Output the (X, Y) coordinate of the center of the cell containing the given text.  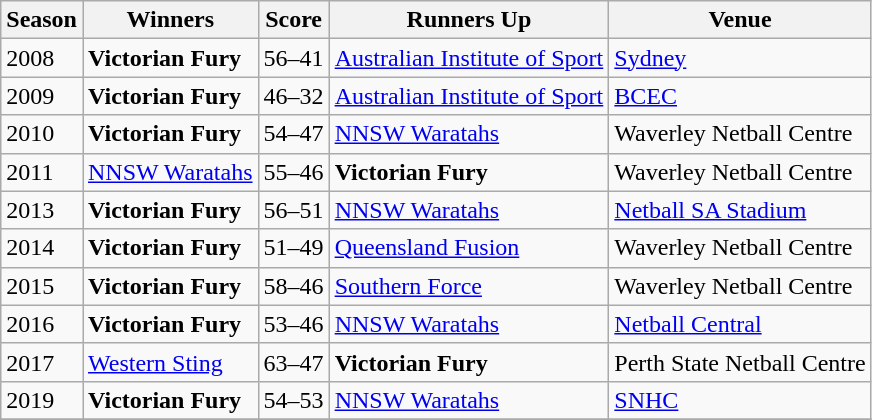
Winners (170, 20)
2017 (42, 362)
2014 (42, 248)
2008 (42, 58)
2016 (42, 324)
SNHC (740, 400)
Venue (740, 20)
Southern Force (469, 286)
54–53 (294, 400)
56–51 (294, 210)
2015 (42, 286)
2013 (42, 210)
Netball SA Stadium (740, 210)
58–46 (294, 286)
56–41 (294, 58)
Netball Central (740, 324)
2019 (42, 400)
Sydney (740, 58)
51–49 (294, 248)
54–47 (294, 134)
53–46 (294, 324)
Western Sting (170, 362)
2011 (42, 172)
Score (294, 20)
2009 (42, 96)
63–47 (294, 362)
55–46 (294, 172)
BCEC (740, 96)
Queensland Fusion (469, 248)
Perth State Netball Centre (740, 362)
2010 (42, 134)
Runners Up (469, 20)
46–32 (294, 96)
Season (42, 20)
